Find where the given text appears and provide that cell's center as (X, Y) coordinate. 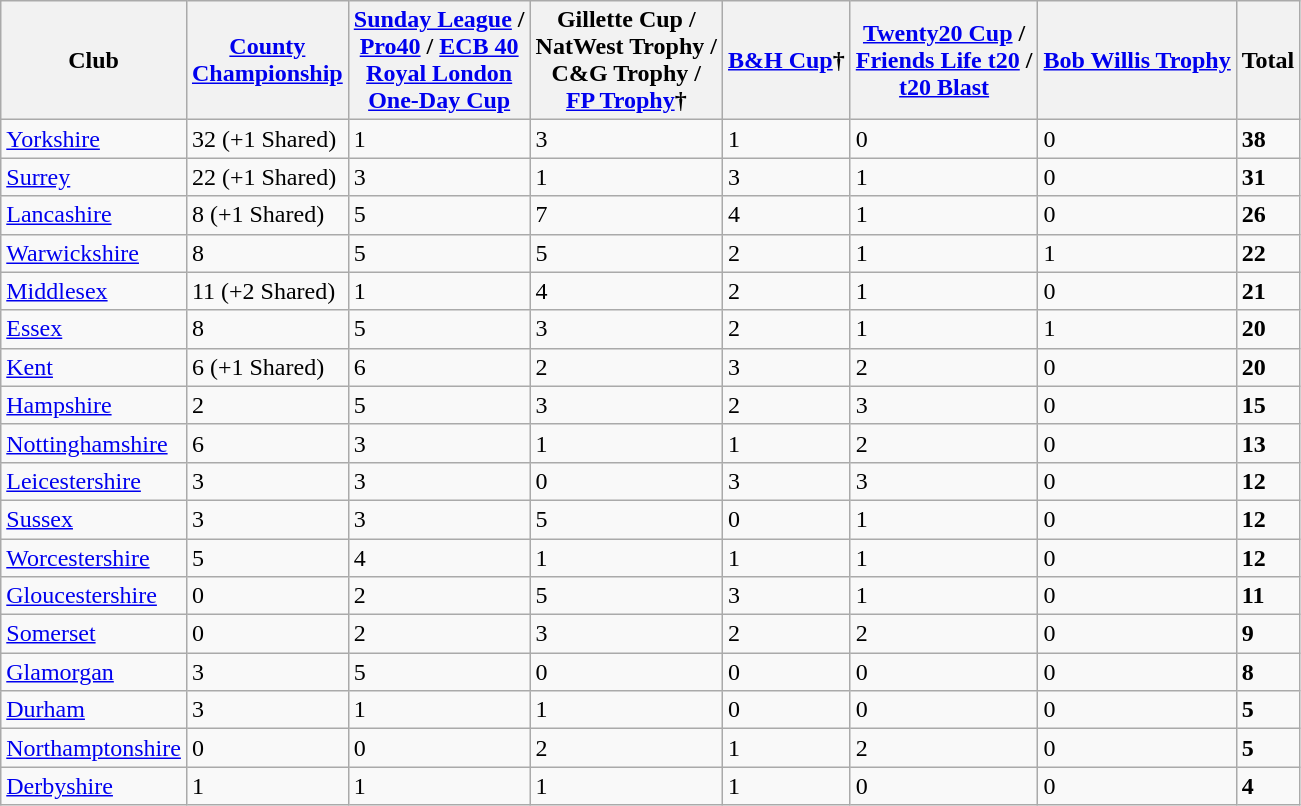
7 (626, 215)
Durham (94, 710)
Total (1268, 60)
13 (1268, 443)
22 (1268, 253)
Lancashire (94, 215)
Gloucestershire (94, 596)
B&H Cup† (786, 60)
Worcestershire (94, 557)
Club (94, 60)
21 (1268, 291)
Essex (94, 329)
38 (1268, 139)
11 (1268, 596)
9 (1268, 634)
Surrey (94, 177)
Kent (94, 367)
8 (+1 Shared) (267, 215)
Sunday League / Pro40 / ECB 40 Royal LondonOne-Day Cup (439, 60)
CountyChampionship (267, 60)
Nottinghamshire (94, 443)
6 (+1 Shared) (267, 367)
Warwickshire (94, 253)
Yorkshire (94, 139)
22 (+1 Shared) (267, 177)
Gillette Cup /NatWest Trophy / C&G Trophy / FP Trophy† (626, 60)
31 (1268, 177)
Derbyshire (94, 786)
Somerset (94, 634)
Middlesex (94, 291)
Bob Willis Trophy (1137, 60)
26 (1268, 215)
Sussex (94, 519)
32 (+1 Shared) (267, 139)
Twenty20 Cup / Friends Life t20 /t20 Blast (944, 60)
Leicestershire (94, 481)
Glamorgan (94, 672)
Northamptonshire (94, 748)
11 (+2 Shared) (267, 291)
15 (1268, 405)
Hampshire (94, 405)
